Pinpoint the cell where the given text exists, returning its [X, Y] midpoint coordinate. 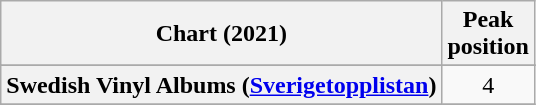
Chart (2021) [222, 34]
4 [488, 85]
Swedish Vinyl Albums (Sverigetopplistan) [222, 85]
Peakposition [488, 34]
